Return [x, y] of the center of cell containing provided text 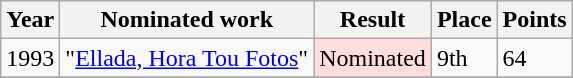
Year [30, 20]
"Ellada, Hora Tou Fotos" [187, 58]
64 [534, 58]
Points [534, 20]
Nominated work [187, 20]
9th [464, 58]
1993 [30, 58]
Place [464, 20]
Result [373, 20]
Nominated [373, 58]
